Return (x, y) of the center of cell containing provided text 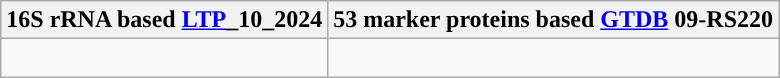
16S rRNA based LTP_10_2024 (164, 20)
53 marker proteins based GTDB 09-RS220 (554, 20)
